Identify which cell holds the provided text, then report its [X, Y] central coordinate. 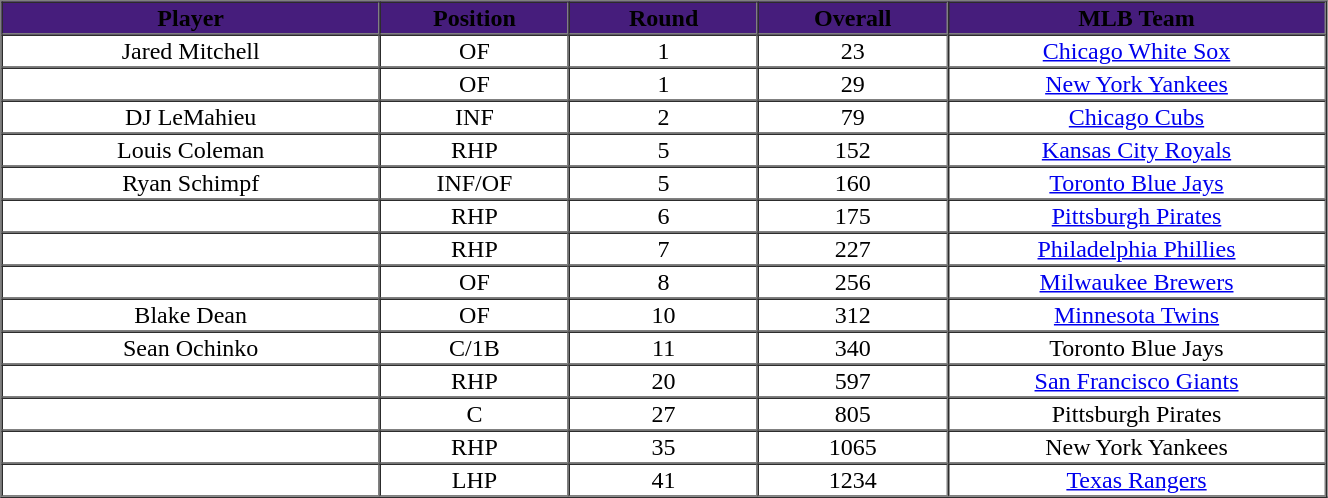
Jared Mitchell [191, 50]
LHP [474, 480]
160 [852, 182]
Player [191, 18]
6 [664, 216]
San Francisco Giants [1136, 380]
C [474, 414]
41 [664, 480]
175 [852, 216]
MLB Team [1136, 18]
27 [664, 414]
Kansas City Royals [1136, 150]
11 [664, 348]
Philadelphia Phillies [1136, 248]
Blake Dean [191, 314]
1234 [852, 480]
Minnesota Twins [1136, 314]
10 [664, 314]
29 [852, 84]
Chicago Cubs [1136, 116]
1065 [852, 446]
INF [474, 116]
227 [852, 248]
7 [664, 248]
8 [664, 282]
Sean Ochinko [191, 348]
Position [474, 18]
20 [664, 380]
23 [852, 50]
Round [664, 18]
312 [852, 314]
Ryan Schimpf [191, 182]
805 [852, 414]
DJ LeMahieu [191, 116]
152 [852, 150]
Milwaukee Brewers [1136, 282]
C/1B [474, 348]
Texas Rangers [1136, 480]
2 [664, 116]
597 [852, 380]
256 [852, 282]
Overall [852, 18]
Louis Coleman [191, 150]
340 [852, 348]
79 [852, 116]
35 [664, 446]
INF/OF [474, 182]
Chicago White Sox [1136, 50]
